Provide the (X, Y) coordinate of the cell's center where the given text is located.  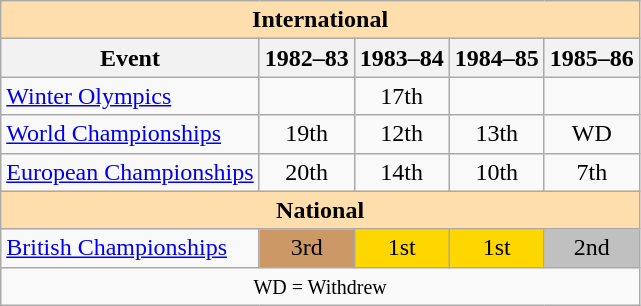
10th (496, 172)
1983–84 (402, 58)
WD = Withdrew (320, 286)
Event (130, 58)
National (320, 210)
1982–83 (306, 58)
World Championships (130, 134)
WD (592, 134)
14th (402, 172)
20th (306, 172)
1985–86 (592, 58)
2nd (592, 248)
19th (306, 134)
Winter Olympics (130, 96)
12th (402, 134)
International (320, 20)
British Championships (130, 248)
13th (496, 134)
European Championships (130, 172)
1984–85 (496, 58)
7th (592, 172)
17th (402, 96)
3rd (306, 248)
